Capture the cell that displays the provided text and extract its [X, Y] central coordinate. 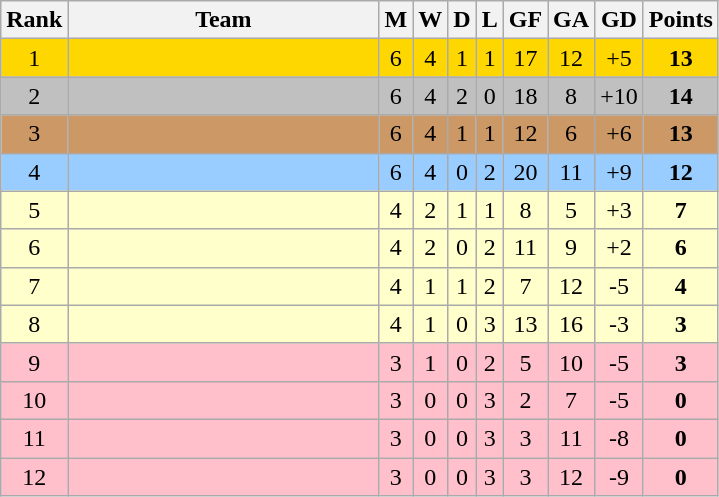
17 [525, 58]
+10 [620, 96]
M [396, 20]
-8 [620, 438]
+5 [620, 58]
16 [572, 324]
GA [572, 20]
Rank [34, 20]
Points [680, 20]
-3 [620, 324]
-9 [620, 477]
D [462, 20]
Team [224, 20]
GD [620, 20]
18 [525, 96]
+6 [620, 134]
W [430, 20]
GF [525, 20]
+2 [620, 248]
+9 [620, 172]
14 [680, 96]
+3 [620, 210]
L [490, 20]
20 [525, 172]
